Capture the cell that displays the provided text and extract its [x, y] central coordinate. 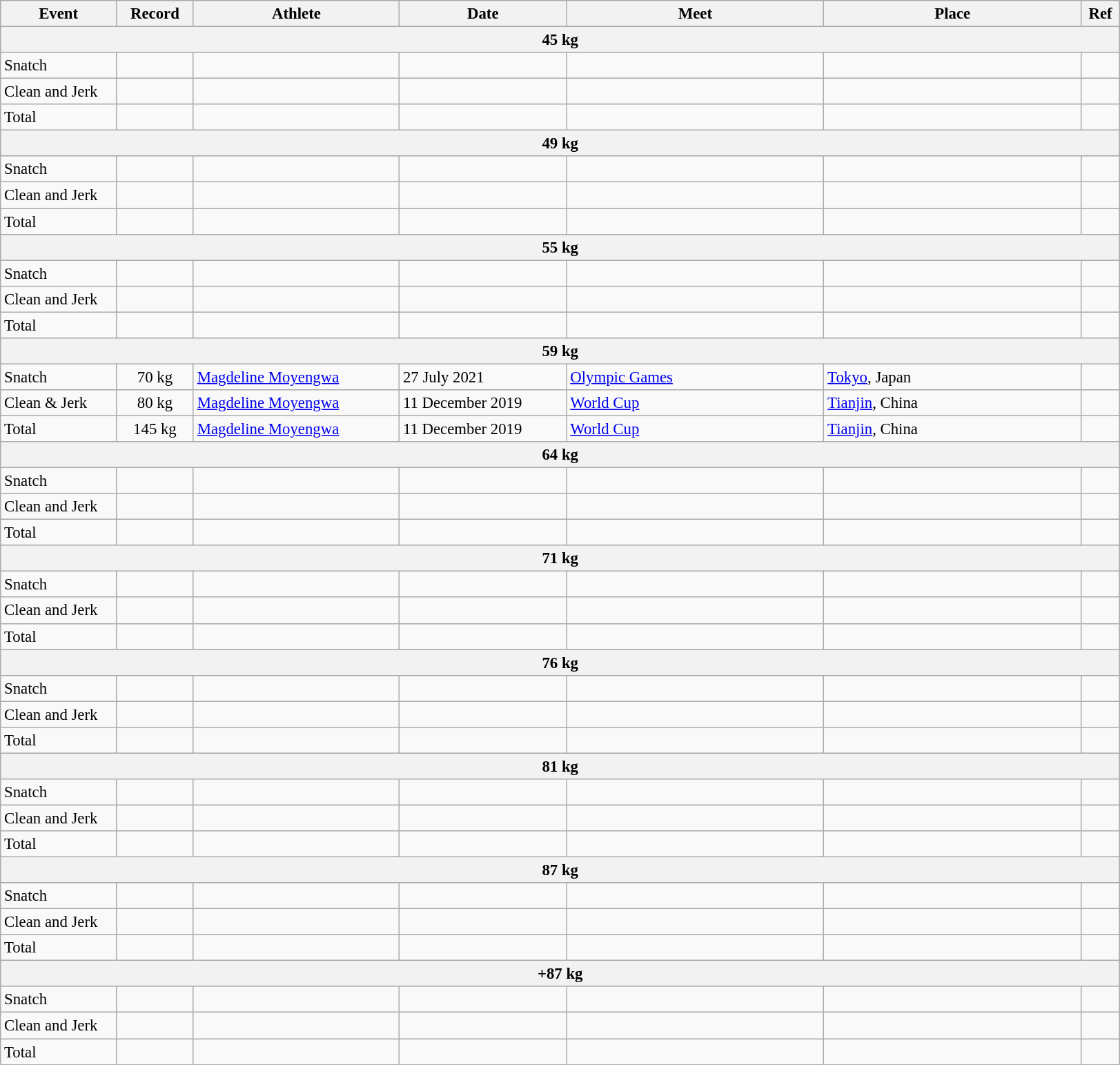
Event [59, 14]
49 kg [560, 144]
Clean & Jerk [59, 403]
Meet [696, 14]
81 kg [560, 766]
Ref [1101, 14]
55 kg [560, 247]
70 kg [155, 377]
64 kg [560, 455]
Date [483, 14]
76 kg [560, 663]
71 kg [560, 558]
45 kg [560, 40]
Olympic Games [696, 377]
87 kg [560, 870]
Athlete [296, 14]
80 kg [155, 403]
27 July 2021 [483, 377]
59 kg [560, 351]
Place [952, 14]
145 kg [155, 429]
Tokyo, Japan [952, 377]
+87 kg [560, 974]
Record [155, 14]
